For the text-containing cell, return its midpoint in [X, Y] coordinate format. 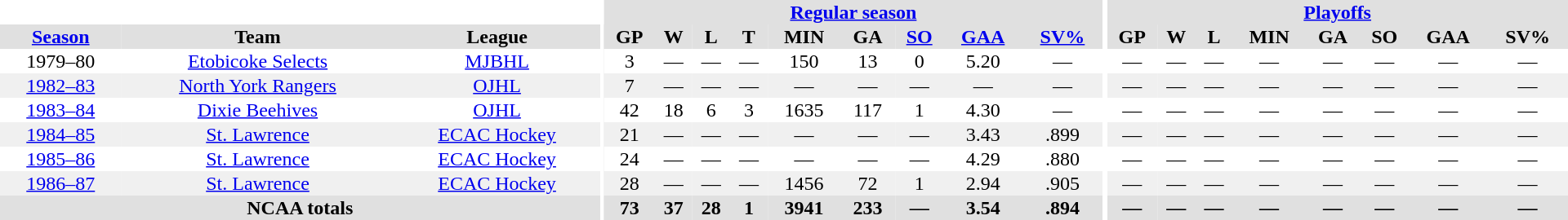
Etobicoke Selects [257, 61]
.880 [1062, 159]
233 [867, 208]
6 [711, 110]
3.54 [983, 208]
42 [630, 110]
T [749, 37]
Dixie Beehives [257, 110]
73 [630, 208]
Season [60, 37]
1979–80 [60, 61]
Regular season [853, 12]
1635 [804, 110]
1985–86 [60, 159]
MJBHL [497, 61]
3941 [804, 208]
5.20 [983, 61]
League [497, 37]
18 [674, 110]
4.29 [983, 159]
Playoffs [1338, 12]
24 [630, 159]
1984–85 [60, 134]
.899 [1062, 134]
7 [630, 86]
37 [674, 208]
Team [257, 37]
1986–87 [60, 183]
.905 [1062, 183]
NCAA totals [301, 208]
72 [867, 183]
13 [867, 61]
0 [920, 61]
1982–83 [60, 86]
21 [630, 134]
.894 [1062, 208]
North York Rangers [257, 86]
150 [804, 61]
2.94 [983, 183]
4.30 [983, 110]
1983–84 [60, 110]
1456 [804, 183]
117 [867, 110]
3.43 [983, 134]
